Locate the cell with the specified text and output its [X, Y] center coordinate. 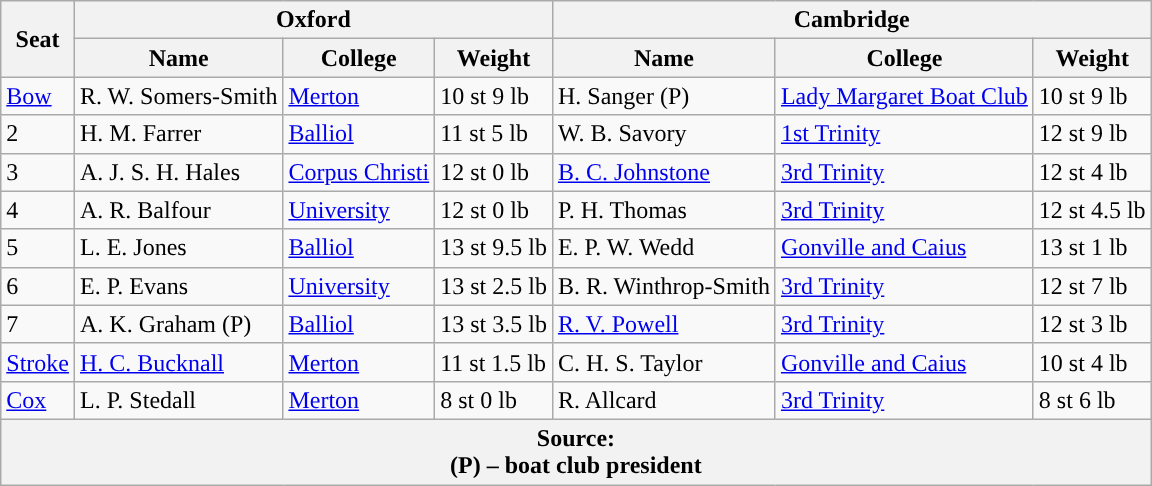
E. P. W. Wedd [664, 248]
1st Trinity [904, 134]
Oxford [313, 20]
L. P. Stedall [178, 400]
B. C. Johnstone [664, 172]
7 [38, 324]
Source:(P) – boat club president [576, 452]
L. E. Jones [178, 248]
R. W. Somers-Smith [178, 96]
13 st 9.5 lb [494, 248]
13 st 3.5 lb [494, 324]
Lady Margaret Boat Club [904, 96]
8 st 6 lb [1092, 400]
13 st 2.5 lb [494, 286]
A. K. Graham (P) [178, 324]
12 st 4.5 lb [1092, 210]
H. M. Farrer [178, 134]
4 [38, 210]
Corpus Christi [359, 172]
5 [38, 248]
Stroke [38, 362]
P. H. Thomas [664, 210]
E. P. Evans [178, 286]
H. C. Bucknall [178, 362]
H. Sanger (P) [664, 96]
13 st 1 lb [1092, 248]
C. H. S. Taylor [664, 362]
R. Allcard [664, 400]
12 st 7 lb [1092, 286]
A. J. S. H. Hales [178, 172]
10 st 4 lb [1092, 362]
R. V. Powell [664, 324]
W. B. Savory [664, 134]
B. R. Winthrop-Smith [664, 286]
2 [38, 134]
6 [38, 286]
12 st 9 lb [1092, 134]
12 st 3 lb [1092, 324]
8 st 0 lb [494, 400]
Bow [38, 96]
3 [38, 172]
Cambridge [852, 20]
11 st 5 lb [494, 134]
12 st 4 lb [1092, 172]
Seat [38, 39]
A. R. Balfour [178, 210]
Cox [38, 400]
11 st 1.5 lb [494, 362]
